Pinpoint the cell where the given text exists, returning its (x, y) midpoint coordinate. 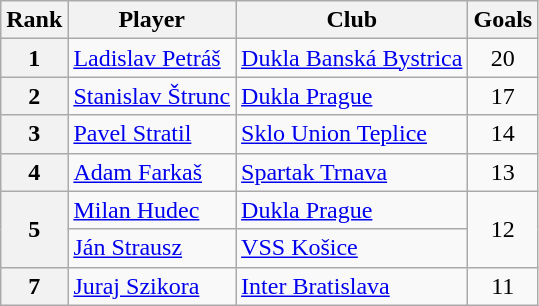
Sklo Union Teplice (352, 134)
Juraj Szikora (152, 286)
Rank (34, 20)
Stanislav Štrunc (152, 96)
13 (503, 172)
12 (503, 229)
4 (34, 172)
Player (152, 20)
Spartak Trnava (352, 172)
Ladislav Petráš (152, 58)
3 (34, 134)
17 (503, 96)
Adam Farkaš (152, 172)
Inter Bratislava (352, 286)
5 (34, 229)
Dukla Banská Bystrica (352, 58)
Ján Strausz (152, 248)
2 (34, 96)
20 (503, 58)
Club (352, 20)
1 (34, 58)
Goals (503, 20)
VSS Košice (352, 248)
11 (503, 286)
14 (503, 134)
Milan Hudec (152, 210)
7 (34, 286)
Pavel Stratil (152, 134)
